Identify which cell holds the provided text, then report its (x, y) central coordinate. 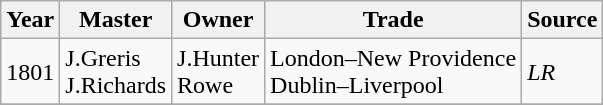
J.HunterRowe (218, 72)
London–New ProvidenceDublin–Liverpool (394, 72)
LR (562, 72)
Trade (394, 20)
Year (30, 20)
Source (562, 20)
J.GrerisJ.Richards (116, 72)
Master (116, 20)
Owner (218, 20)
1801 (30, 72)
